Find where the given text appears and provide that cell's center as [x, y] coordinate. 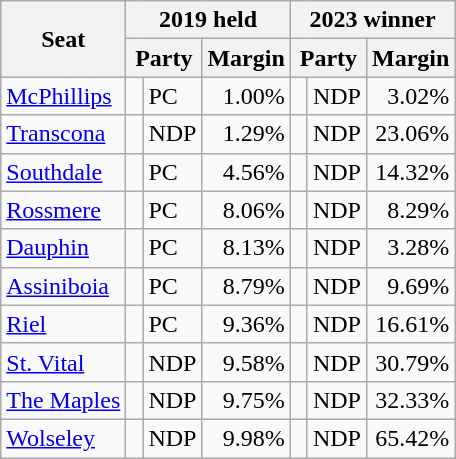
8.06% [246, 210]
14.32% [410, 172]
The Maples [64, 400]
9.75% [246, 400]
4.56% [246, 172]
3.28% [410, 248]
1.00% [246, 96]
30.79% [410, 362]
32.33% [410, 400]
Transcona [64, 134]
8.79% [246, 286]
2023 winner [372, 20]
Wolseley [64, 438]
9.36% [246, 324]
Rossmere [64, 210]
8.13% [246, 248]
McPhillips [64, 96]
8.29% [410, 210]
Dauphin [64, 248]
Assiniboia [64, 286]
65.42% [410, 438]
16.61% [410, 324]
23.06% [410, 134]
Seat [64, 39]
Riel [64, 324]
9.98% [246, 438]
1.29% [246, 134]
3.02% [410, 96]
St. Vital [64, 362]
Southdale [64, 172]
2019 held [208, 20]
9.69% [410, 286]
9.58% [246, 362]
